Capture the cell that displays the provided text and extract its (X, Y) central coordinate. 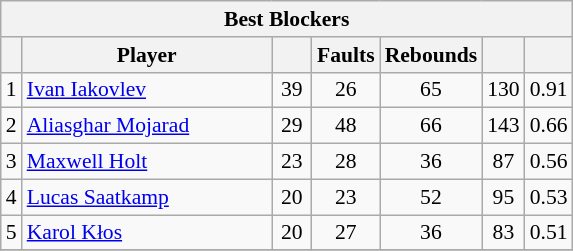
Faults (346, 55)
29 (292, 126)
0.51 (549, 233)
1 (12, 90)
Ivan Iakovlev (147, 90)
95 (504, 197)
52 (432, 197)
2 (12, 126)
4 (12, 197)
39 (292, 90)
66 (432, 126)
Karol Kłos (147, 233)
0.56 (549, 162)
0.66 (549, 126)
Aliasghar Mojarad (147, 126)
27 (346, 233)
26 (346, 90)
83 (504, 233)
65 (432, 90)
Maxwell Holt (147, 162)
Best Blockers (287, 19)
87 (504, 162)
0.91 (549, 90)
48 (346, 126)
0.53 (549, 197)
130 (504, 90)
Lucas Saatkamp (147, 197)
3 (12, 162)
5 (12, 233)
143 (504, 126)
28 (346, 162)
Player (147, 55)
Rebounds (432, 55)
